Identify which cell holds the provided text, then report its (x, y) central coordinate. 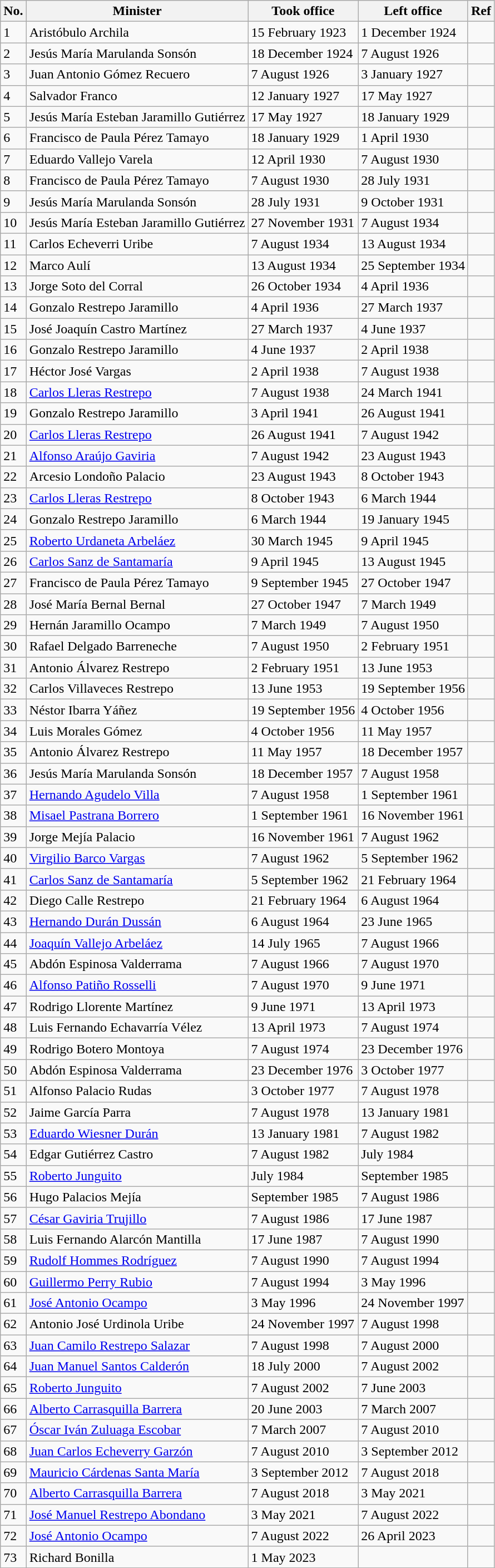
1 December 1924 (413, 32)
64 (13, 1367)
60 (13, 1281)
Antonio José Urdinola Uribe (137, 1324)
Alfonso Patiño Rosselli (137, 985)
58 (13, 1239)
Misael Pastrana Borrero (137, 816)
67 (13, 1430)
Rudolf Hommes Rodríguez (137, 1260)
27 November 1931 (303, 223)
Minister (137, 11)
Hernán Jaramillo Ocampo (137, 625)
3 January 1927 (413, 75)
Virgilio Barco Vargas (137, 858)
Jorge Soto del Corral (137, 287)
Richard Bonilla (137, 1557)
19 January 1945 (413, 519)
66 (13, 1409)
12 April 1930 (303, 159)
Alfonso Palacio Rudas (137, 1091)
18 December 1924 (303, 53)
47 (13, 1007)
53 (13, 1133)
62 (13, 1324)
63 (13, 1345)
Juan Antonio Gómez Recuero (137, 75)
Carlos Villaveces Restrepo (137, 689)
26 April 2023 (413, 1536)
31 (13, 668)
68 (13, 1451)
Hugo Palacios Mejía (137, 1197)
Rafael Delgado Barreneche (137, 647)
44 (13, 943)
6 (13, 138)
73 (13, 1557)
28 (13, 604)
41 (13, 879)
Óscar Iván Zuluaga Escobar (137, 1430)
4 (13, 96)
Diego Calle Restrepo (137, 900)
27 (13, 583)
1 April 1930 (413, 138)
Carlos Echeverri Uribe (137, 244)
Ref (481, 11)
26 (13, 561)
15 (13, 329)
26 October 1934 (303, 287)
42 (13, 900)
1 May 2023 (303, 1557)
12 (13, 265)
Salvador Franco (137, 96)
72 (13, 1536)
46 (13, 985)
29 (13, 625)
9 September 1945 (303, 583)
52 (13, 1112)
50 (13, 1070)
17 (13, 371)
20 (13, 435)
13 August 1945 (413, 561)
14 (13, 308)
Guillermo Perry Rubio (137, 1281)
70 (13, 1493)
Luis Fernando Alarcón Mantilla (137, 1239)
54 (13, 1155)
18 July 2000 (303, 1367)
30 March 1945 (303, 540)
21 (13, 456)
No. (13, 11)
32 (13, 689)
55 (13, 1176)
3 (13, 75)
11 (13, 244)
Alfonso Araújo Gaviria (137, 456)
José Joaquín Castro Martínez (137, 329)
7 (13, 159)
56 (13, 1197)
20 June 2003 (303, 1409)
Jorge Mejía Palacio (137, 837)
23 (13, 498)
69 (13, 1472)
Arcesio Londoño Palacio (137, 477)
15 February 1923 (303, 32)
Juan Camilo Restrepo Salazar (137, 1345)
45 (13, 964)
Eduardo Wiesner Durán (137, 1133)
Luis Fernando Echavarría Vélez (137, 1028)
Joaquín Vallejo Arbeláez (137, 943)
33 (13, 710)
18 (13, 392)
Néstor Ibarra Yáñez (137, 710)
30 (13, 647)
39 (13, 837)
Left office (413, 11)
Juan Carlos Echeverry Garzón (137, 1451)
35 (13, 752)
25 September 1934 (413, 265)
8 (13, 180)
Juan Manuel Santos Calderón (137, 1367)
Jaime García Parra (137, 1112)
7 June 2003 (413, 1388)
Aristóbulo Archila (137, 32)
59 (13, 1260)
14 July 1965 (303, 943)
61 (13, 1303)
12 January 1927 (303, 96)
23 June 1965 (413, 921)
24 (13, 519)
3 April 1941 (303, 413)
48 (13, 1028)
9 October 1931 (413, 201)
40 (13, 858)
25 (13, 540)
16 (13, 350)
43 (13, 921)
22 (13, 477)
65 (13, 1388)
5 (13, 117)
37 (13, 795)
36 (13, 773)
César Gaviria Trujillo (137, 1218)
Took office (303, 11)
49 (13, 1049)
38 (13, 816)
2 (13, 53)
51 (13, 1091)
10 (13, 223)
Hernando Agudelo Villa (137, 795)
7 August 2000 (413, 1345)
34 (13, 731)
Rodrigo Llorente Martínez (137, 1007)
19 (13, 413)
Roberto Urdaneta Arbeláez (137, 540)
13 (13, 287)
Hernando Durán Dussán (137, 921)
1 (13, 32)
24 March 1941 (413, 392)
Rodrigo Botero Montoya (137, 1049)
Héctor José Vargas (137, 371)
Luis Morales Gómez (137, 731)
9 (13, 201)
José María Bernal Bernal (137, 604)
57 (13, 1218)
71 (13, 1515)
Marco Aulí (137, 265)
Edgar Gutiérrez Castro (137, 1155)
Eduardo Vallejo Varela (137, 159)
José Manuel Restrepo Abondano (137, 1515)
Mauricio Cárdenas Santa María (137, 1472)
